Locate the cell with the specified text and output its (X, Y) center coordinate. 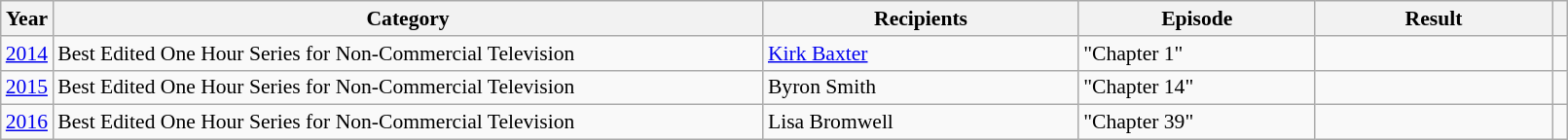
Year (27, 18)
"Chapter 14" (1197, 87)
Result (1433, 18)
Recipients (921, 18)
2016 (27, 122)
Lisa Bromwell (921, 122)
"Chapter 1" (1197, 53)
2015 (27, 87)
Category (408, 18)
Byron Smith (921, 87)
Episode (1197, 18)
2014 (27, 53)
"Chapter 39" (1197, 122)
Kirk Baxter (921, 53)
